Capture the cell that displays the provided text and extract its (x, y) central coordinate. 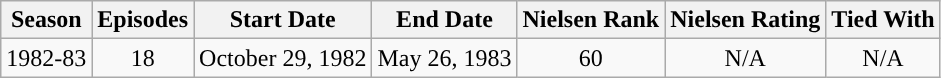
18 (143, 58)
End Date (444, 20)
Tied With (883, 20)
Nielsen Rank (591, 20)
60 (591, 58)
May 26, 1983 (444, 58)
October 29, 1982 (283, 58)
Start Date (283, 20)
1982-83 (46, 58)
Nielsen Rating (746, 20)
Season (46, 20)
Episodes (143, 20)
